Search for the cell housing the specified text and yield its [x, y] center coordinate. 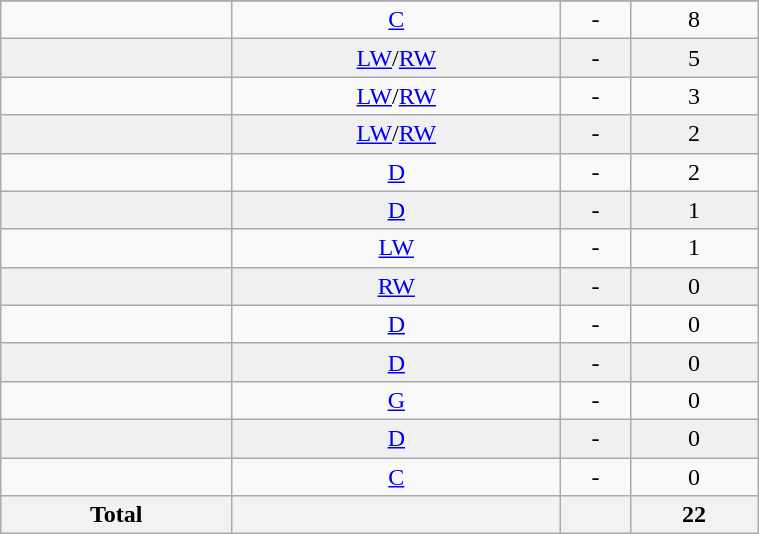
RW [396, 286]
8 [694, 20]
LW [396, 248]
22 [694, 515]
5 [694, 58]
3 [694, 96]
Total [116, 515]
G [396, 400]
